Capture the cell that displays the provided text and extract its (X, Y) central coordinate. 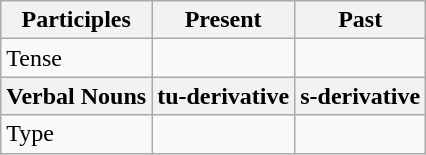
tu-derivative (224, 96)
s-derivative (360, 96)
Present (224, 20)
Participles (76, 20)
Past (360, 20)
Verbal Nouns (76, 96)
Type (76, 134)
Tense (76, 58)
